From the cell containing the given text, extract its center point as [X, Y] coordinate. 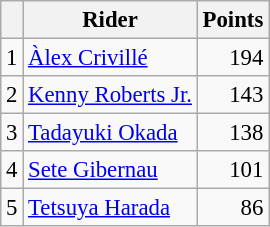
101 [232, 170]
Sete Gibernau [110, 170]
1 [12, 58]
194 [232, 58]
138 [232, 133]
2 [12, 95]
Àlex Crivillé [110, 58]
5 [12, 208]
143 [232, 95]
4 [12, 170]
Tadayuki Okada [110, 133]
Tetsuya Harada [110, 208]
Points [232, 20]
Kenny Roberts Jr. [110, 95]
3 [12, 133]
86 [232, 208]
Rider [110, 20]
